Output the [X, Y] coordinate of the center of the cell containing the given text.  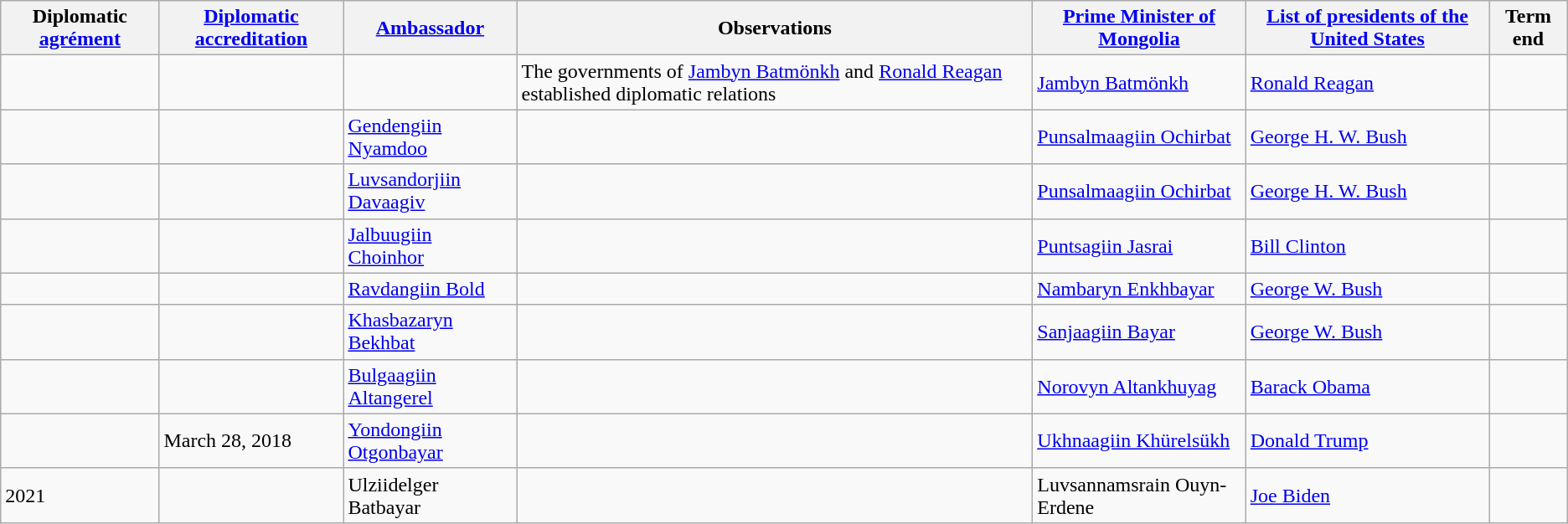
Bulgaagiin Altangerel [431, 387]
March 28, 2018 [251, 440]
Ronald Reagan [1367, 82]
Bill Clinton [1367, 246]
Jalbuugiin Choinhor [431, 246]
Barack Obama [1367, 387]
Gendengiin Nyamdoo [431, 137]
List of presidents of the United States [1367, 28]
Khasbazaryn Bekhbat [431, 331]
Ambassador [431, 28]
Norovyn Altankhuyag [1139, 387]
Ukhnaagiin Khürelsükh [1139, 440]
Jambyn Batmönkh [1139, 82]
Nambaryn Enkhbayar [1139, 289]
Luvsannamsrain Ouyn-Erdene [1139, 496]
Ravdangiin Bold [431, 289]
Sanjaagiin Bayar [1139, 331]
Yondongiin Otgonbayar [431, 440]
Observations [775, 28]
Term end [1528, 28]
Diplomatic agrément [80, 28]
2021 [80, 496]
Puntsagiin Jasrai [1139, 246]
The governments of Jambyn Batmönkh and Ronald Reagan established diplomatic relations [775, 82]
Ulziidelger Batbayar [431, 496]
Donald Trump [1367, 440]
Joe Biden [1367, 496]
Diplomatic accreditation [251, 28]
Prime Minister of Mongolia [1139, 28]
Luvsandorjiin Davaagiv [431, 191]
